Pinpoint the cell where the given text exists, returning its (X, Y) midpoint coordinate. 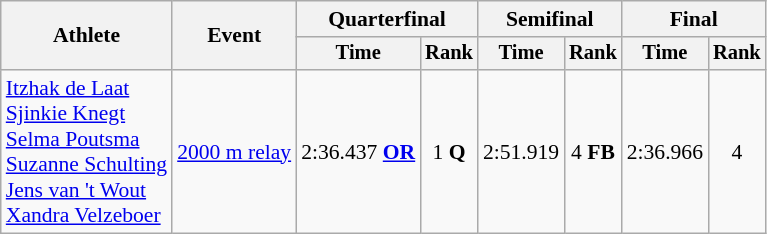
4 FB (593, 152)
Quarterfinal (387, 19)
1 Q (449, 152)
Semifinal (550, 19)
Final (694, 19)
Athlete (86, 36)
2:36.966 (665, 152)
2:36.437 OR (358, 152)
2000 m relay (234, 152)
4 (737, 152)
Itzhak de LaatSjinkie KnegtSelma PoutsmaSuzanne SchultingJens van 't WoutXandra Velzeboer (86, 152)
Event (234, 36)
2:51.919 (521, 152)
